For the text-containing cell, return its midpoint in (X, Y) coordinate format. 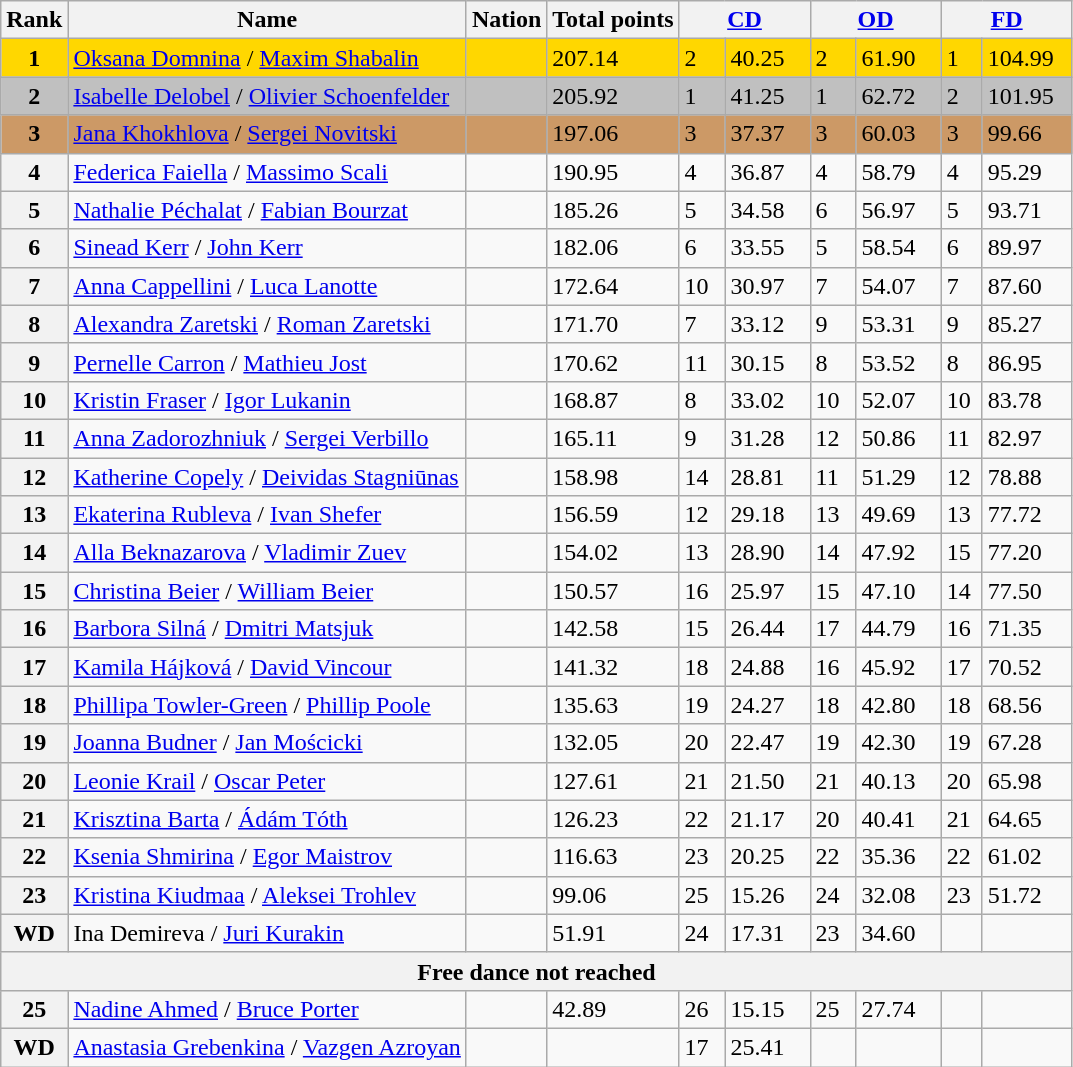
126.23 (613, 819)
25.41 (768, 1047)
Ina Demireva / Juri Kurakin (268, 933)
OD (876, 20)
15.15 (768, 1009)
34.60 (898, 933)
37.37 (768, 134)
190.95 (613, 172)
33.12 (768, 324)
93.71 (1027, 210)
99.66 (1027, 134)
182.06 (613, 248)
Federica Faiella / Massimo Scali (268, 172)
82.97 (1027, 438)
47.92 (898, 553)
53.52 (898, 362)
185.26 (613, 210)
Anna Zadorozhniuk / Sergei Verbillo (268, 438)
FD (1006, 20)
27.74 (898, 1009)
Ksenia Shmirina / Egor Maistrov (268, 857)
70.52 (1027, 667)
156.59 (613, 515)
58.79 (898, 172)
28.81 (768, 477)
50.86 (898, 438)
Isabelle Delobel / Olivier Schoenfelder (268, 96)
61.90 (898, 58)
42.30 (898, 743)
86.95 (1027, 362)
40.13 (898, 781)
Sinead Kerr / John Kerr (268, 248)
Alexandra Zaretski / Roman Zaretski (268, 324)
62.72 (898, 96)
207.14 (613, 58)
21.17 (768, 819)
68.56 (1027, 705)
26 (702, 1009)
32.08 (898, 895)
170.62 (613, 362)
Anastasia Grebenkina / Vazgen Azroyan (268, 1047)
89.97 (1027, 248)
158.98 (613, 477)
99.06 (613, 895)
34.58 (768, 210)
150.57 (613, 591)
31.28 (768, 438)
Alla Beknazarova / Vladimir Zuev (268, 553)
165.11 (613, 438)
Rank (34, 20)
30.15 (768, 362)
40.25 (768, 58)
Katherine Copely / Deividas Stagniūnas (268, 477)
95.29 (1027, 172)
51.91 (613, 933)
Kamila Hájková / David Vincour (268, 667)
Name (268, 20)
52.07 (898, 400)
71.35 (1027, 629)
44.79 (898, 629)
116.63 (613, 857)
77.50 (1027, 591)
78.88 (1027, 477)
Nation (506, 20)
Nadine Ahmed / Bruce Porter (268, 1009)
60.03 (898, 134)
45.92 (898, 667)
25.97 (768, 591)
Leonie Krail / Oscar Peter (268, 781)
Barbora Silná / Dmitri Matsjuk (268, 629)
Kristina Kiudmaa / Aleksei Trohlev (268, 895)
47.10 (898, 591)
36.87 (768, 172)
Phillipa Towler-Green / Phillip Poole (268, 705)
40.41 (898, 819)
Christina Beier / William Beier (268, 591)
154.02 (613, 553)
26.44 (768, 629)
Jana Khokhlova / Sergei Novitski (268, 134)
171.70 (613, 324)
30.97 (768, 286)
104.99 (1027, 58)
132.05 (613, 743)
83.78 (1027, 400)
42.80 (898, 705)
42.89 (613, 1009)
Total points (613, 20)
21.50 (768, 781)
168.87 (613, 400)
22.47 (768, 743)
33.55 (768, 248)
51.72 (1027, 895)
85.27 (1027, 324)
87.60 (1027, 286)
197.06 (613, 134)
Ekaterina Rubleva / Ivan Shefer (268, 515)
54.07 (898, 286)
172.64 (613, 286)
Free dance not reached (536, 971)
CD (744, 20)
Kristin Fraser / Igor Lukanin (268, 400)
65.98 (1027, 781)
135.63 (613, 705)
24.88 (768, 667)
Krisztina Barta / Ádám Tóth (268, 819)
Oksana Domnina / Maxim Shabalin (268, 58)
58.54 (898, 248)
49.69 (898, 515)
24.27 (768, 705)
Joanna Budner / Jan Mościcki (268, 743)
205.92 (613, 96)
15.26 (768, 895)
56.97 (898, 210)
77.20 (1027, 553)
53.31 (898, 324)
33.02 (768, 400)
20.25 (768, 857)
Anna Cappellini / Luca Lanotte (268, 286)
142.58 (613, 629)
141.32 (613, 667)
41.25 (768, 96)
67.28 (1027, 743)
51.29 (898, 477)
29.18 (768, 515)
64.65 (1027, 819)
28.90 (768, 553)
Pernelle Carron / Mathieu Jost (268, 362)
61.02 (1027, 857)
77.72 (1027, 515)
Nathalie Péchalat / Fabian Bourzat (268, 210)
17.31 (768, 933)
35.36 (898, 857)
101.95 (1027, 96)
127.61 (613, 781)
